Determine the (X, Y) coordinate at the center of the cell enclosing the given text.  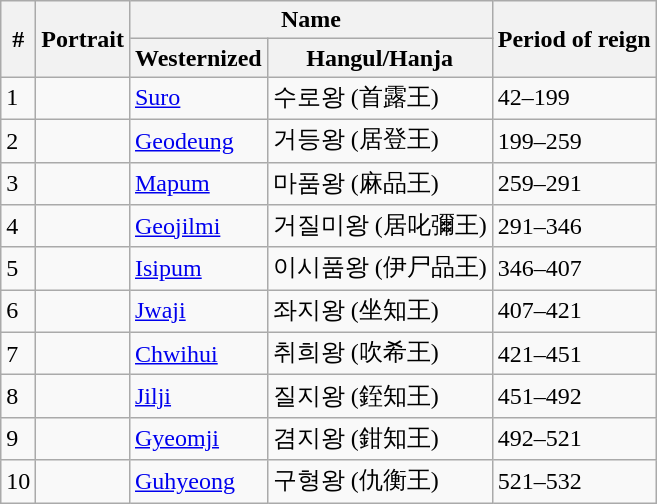
취희왕 (吹希王) (380, 354)
407–421 (574, 312)
1 (18, 98)
Westernized (198, 58)
8 (18, 396)
42–199 (574, 98)
291–346 (574, 226)
Mapum (198, 184)
Geodeung (198, 140)
451–492 (574, 396)
이시품왕 (伊尸品王) (380, 268)
7 (18, 354)
거질미왕 (居叱彌王) (380, 226)
521–532 (574, 482)
2 (18, 140)
겸지왕 (鉗知王) (380, 438)
Jilji (198, 396)
259–291 (574, 184)
5 (18, 268)
구형왕 (仇衡王) (380, 482)
9 (18, 438)
3 (18, 184)
10 (18, 482)
Hangul/Hanja (380, 58)
좌지왕 (坐知王) (380, 312)
Isipum (198, 268)
마품왕 (麻品王) (380, 184)
Guhyeong (198, 482)
Chwihui (198, 354)
199–259 (574, 140)
Gyeomji (198, 438)
4 (18, 226)
6 (18, 312)
거등왕 (居登王) (380, 140)
Geojilmi (198, 226)
# (18, 39)
Portrait (83, 39)
수로왕 (首露王) (380, 98)
346–407 (574, 268)
Period of reign (574, 39)
421–451 (574, 354)
Jwaji (198, 312)
492–521 (574, 438)
Suro (198, 98)
Name (310, 20)
질지왕 (銍知王) (380, 396)
